Locate the cell with the specified text and output its (X, Y) center coordinate. 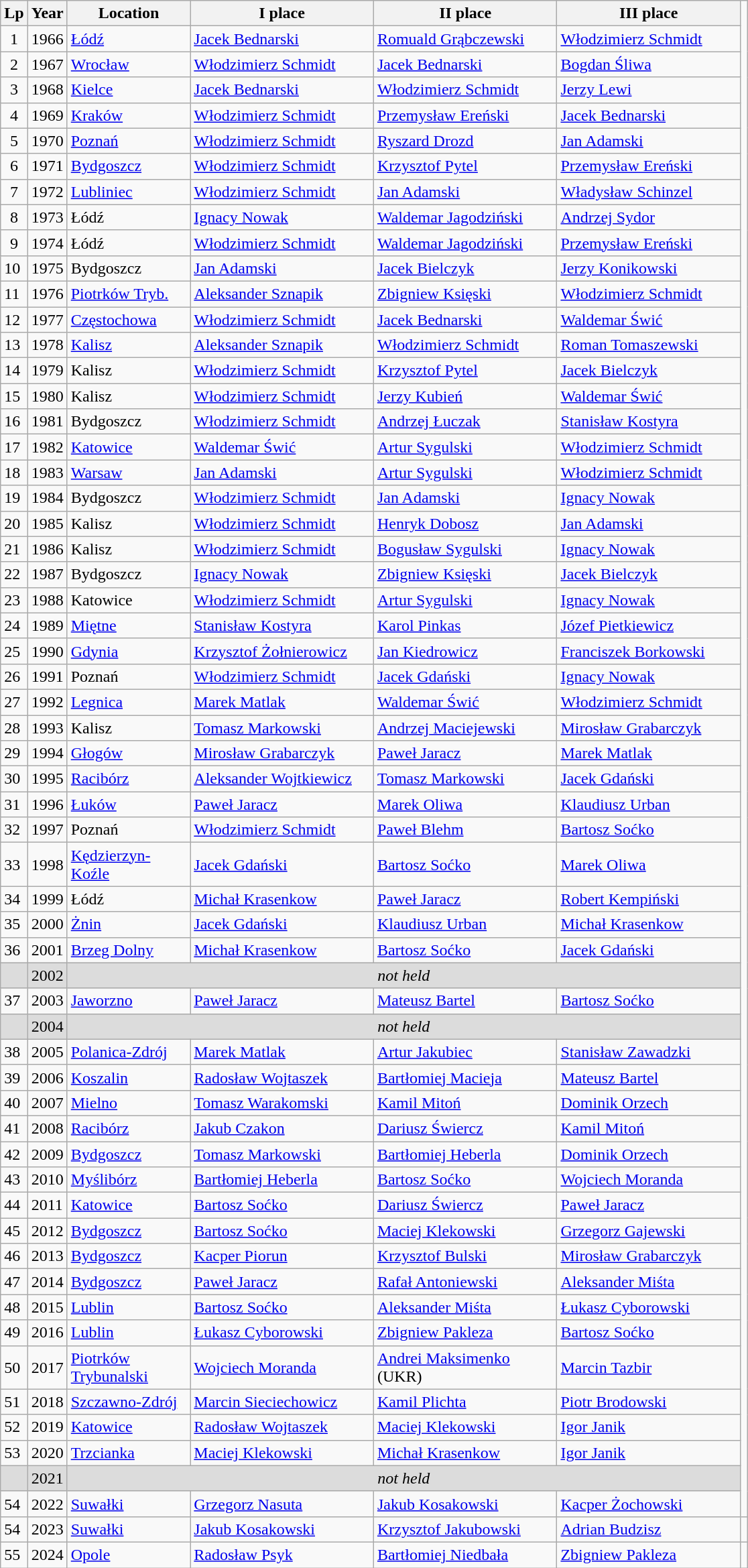
Krzysztof Bulski (465, 1256)
16 (14, 422)
20 (14, 524)
15 (14, 396)
Miętne (129, 625)
26 (14, 676)
1979 (47, 371)
39 (14, 1077)
5 (14, 141)
1999 (47, 899)
Piotrków Tryb. (129, 294)
2022 (47, 1504)
II place (465, 13)
2009 (47, 1154)
Ryszard Drozd (465, 141)
Marcin Sieciechowicz (282, 1402)
31 (14, 804)
Kamil Plichta (465, 1402)
2008 (47, 1128)
1998 (47, 865)
1971 (47, 166)
1974 (47, 243)
Piotrków Trybunalski (129, 1368)
Trzcianka (129, 1453)
Warsaw (129, 473)
38 (14, 1052)
50 (14, 1368)
Aleksander Wojtkiewicz (282, 779)
44 (14, 1205)
43 (14, 1180)
42 (14, 1154)
2021 (47, 1478)
2007 (47, 1103)
14 (14, 371)
2004 (47, 1026)
Marcin Tazbir (649, 1368)
1976 (47, 294)
1984 (47, 498)
1988 (47, 600)
Częstochowa (129, 320)
Jerzy Konikowski (649, 268)
Szczawno-Zdrój (129, 1402)
2005 (47, 1052)
52 (14, 1427)
Krzysztof Jakubowski (465, 1529)
1994 (47, 753)
1983 (47, 473)
2010 (47, 1180)
Rafał Antoniewski (465, 1282)
1966 (47, 39)
2006 (47, 1077)
Lp (14, 13)
1968 (47, 90)
41 (14, 1128)
2001 (47, 950)
Franciszek Borkowski (649, 651)
Legnica (129, 702)
22 (14, 575)
Jan Kiedrowicz (465, 651)
Radosław Psyk (282, 1555)
28 (14, 727)
1981 (47, 422)
40 (14, 1103)
19 (14, 498)
1972 (47, 192)
4 (14, 115)
Bogdan Śliwa (649, 64)
Łuków (129, 804)
25 (14, 651)
2020 (47, 1453)
1993 (47, 727)
Karol Pinkas (465, 625)
Władysław Schinzel (649, 192)
Koszalin (129, 1077)
1987 (47, 575)
10 (14, 268)
Location (129, 13)
2012 (47, 1231)
2013 (47, 1256)
Lubliniec (129, 192)
Bartłomiej Macieja (465, 1077)
32 (14, 830)
9 (14, 243)
Brzeg Dolny (129, 950)
1970 (47, 141)
2011 (47, 1205)
Polanica-Zdrój (129, 1052)
Bartłomiej Niedbała (465, 1555)
1996 (47, 804)
1991 (47, 676)
2018 (47, 1402)
2017 (47, 1368)
48 (14, 1307)
Bogusław Sygulski (465, 549)
Andrzej Maciejewski (465, 727)
1 (14, 39)
1969 (47, 115)
Andrzej Sydor (649, 217)
1989 (47, 625)
17 (14, 447)
Jaworzno (129, 1001)
Adrian Budzisz (649, 1529)
Paweł Blehm (465, 830)
1985 (47, 524)
Tomasz Warakomski (282, 1103)
Grzegorz Gajewski (649, 1231)
III place (649, 13)
Żnin (129, 924)
1978 (47, 345)
53 (14, 1453)
2024 (47, 1555)
51 (14, 1402)
12 (14, 320)
Artur Jakubiec (465, 1052)
24 (14, 625)
Year (47, 13)
49 (14, 1333)
36 (14, 950)
1973 (47, 217)
Mielno (129, 1103)
47 (14, 1282)
Kraków (129, 115)
1975 (47, 268)
21 (14, 549)
46 (14, 1256)
Kielce (129, 90)
Gdynia (129, 651)
30 (14, 779)
1980 (47, 396)
1982 (47, 447)
2015 (47, 1307)
2003 (47, 1001)
35 (14, 924)
1995 (47, 779)
1986 (47, 549)
Kacper Żochowski (649, 1504)
34 (14, 899)
Grzegorz Nasuta (282, 1504)
7 (14, 192)
Romuald Grąbczewski (465, 39)
Jakub Czakon (282, 1128)
1992 (47, 702)
Myślibórz (129, 1180)
33 (14, 865)
Piotr Brodowski (649, 1402)
Józef Pietkiewicz (649, 625)
Głogów (129, 753)
3 (14, 90)
37 (14, 1001)
23 (14, 600)
Kacper Piorun (282, 1256)
Stanisław Zawadzki (649, 1052)
2 (14, 64)
Henryk Dobosz (465, 524)
55 (14, 1555)
1990 (47, 651)
2000 (47, 924)
I place (282, 13)
Robert Kempiński (649, 899)
2016 (47, 1333)
2014 (47, 1282)
18 (14, 473)
1967 (47, 64)
2019 (47, 1427)
11 (14, 294)
Jerzy Kubień (465, 396)
Krzysztof Żołnierowicz (282, 651)
Wrocław (129, 64)
6 (14, 166)
Roman Tomaszewski (649, 345)
Jerzy Lewi (649, 90)
Kędzierzyn-Koźle (129, 865)
2023 (47, 1529)
45 (14, 1231)
13 (14, 345)
Andrzej Łuczak (465, 422)
1997 (47, 830)
8 (14, 217)
29 (14, 753)
1977 (47, 320)
Opole (129, 1555)
Andrei Maksimenko (UKR) (465, 1368)
27 (14, 702)
2002 (47, 975)
